Detect which cell encompasses the target text, then output its (X, Y) center coordinate. 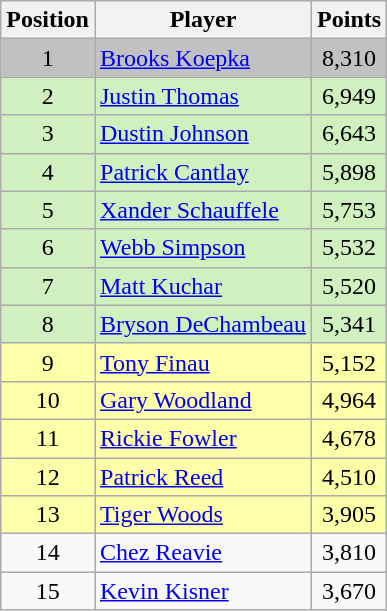
5,152 (350, 362)
3,810 (350, 553)
Points (350, 20)
Bryson DeChambeau (202, 324)
8,310 (350, 58)
10 (48, 400)
5,520 (350, 286)
1 (48, 58)
6,949 (350, 96)
Chez Reavie (202, 553)
11 (48, 438)
5,341 (350, 324)
Justin Thomas (202, 96)
Gary Woodland (202, 400)
8 (48, 324)
7 (48, 286)
Brooks Koepka (202, 58)
9 (48, 362)
Webb Simpson (202, 248)
Matt Kuchar (202, 286)
4,964 (350, 400)
Rickie Fowler (202, 438)
Tiger Woods (202, 515)
5,898 (350, 172)
4,678 (350, 438)
3,670 (350, 591)
Patrick Cantlay (202, 172)
5,532 (350, 248)
Tony Finau (202, 362)
Kevin Kisner (202, 591)
14 (48, 553)
5 (48, 210)
Player (202, 20)
4 (48, 172)
5,753 (350, 210)
6 (48, 248)
Position (48, 20)
3,905 (350, 515)
3 (48, 134)
Xander Schauffele (202, 210)
13 (48, 515)
4,510 (350, 477)
15 (48, 591)
Dustin Johnson (202, 134)
Patrick Reed (202, 477)
12 (48, 477)
6,643 (350, 134)
2 (48, 96)
